For the text-containing cell, return its midpoint in [x, y] coordinate format. 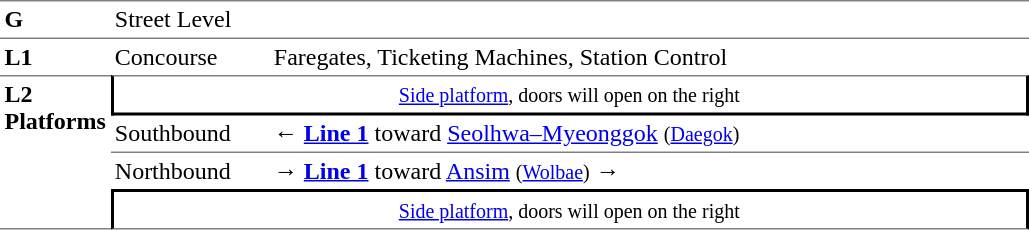
Street Level [190, 20]
L2Platforms [55, 152]
G [55, 20]
Faregates, Ticketing Machines, Station Control [648, 57]
L1 [55, 57]
Concourse [190, 57]
Northbound [190, 171]
→ Line 1 toward Ansim (Wolbae) → [648, 171]
Southbound [190, 135]
← Line 1 toward Seolhwa–Myeonggok (Daegok) [648, 135]
